Search for the cell housing the specified text and yield its [x, y] center coordinate. 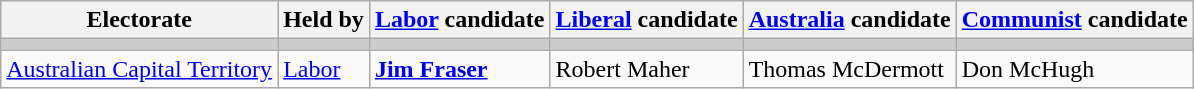
Jim Fraser [460, 69]
Electorate [140, 20]
Australia candidate [850, 20]
Thomas McDermott [850, 69]
Communist candidate [1074, 20]
Australian Capital Territory [140, 69]
Robert Maher [646, 69]
Labor candidate [460, 20]
Held by [324, 20]
Don McHugh [1074, 69]
Labor [324, 69]
Liberal candidate [646, 20]
